Extract the (x, y) coordinate from the center of the cell holding the provided text.  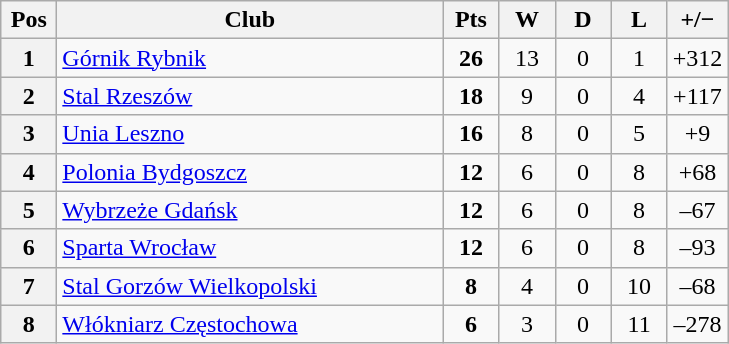
+117 (698, 96)
18 (471, 96)
–67 (698, 210)
L (639, 20)
+68 (698, 172)
16 (471, 134)
Club (250, 20)
W (527, 20)
D (583, 20)
Górnik Rybnik (250, 58)
Polonia Bydgoszcz (250, 172)
–68 (698, 286)
9 (527, 96)
7 (29, 286)
Pts (471, 20)
Pos (29, 20)
–278 (698, 324)
Stal Gorzów Wielkopolski (250, 286)
13 (527, 58)
+/− (698, 20)
+312 (698, 58)
Stal Rzeszów (250, 96)
+9 (698, 134)
10 (639, 286)
Wybrzeże Gdańsk (250, 210)
Sparta Wrocław (250, 248)
Włókniarz Częstochowa (250, 324)
Unia Leszno (250, 134)
11 (639, 324)
26 (471, 58)
–93 (698, 248)
2 (29, 96)
